Pinpoint the cell where the given text exists, returning its [X, Y] midpoint coordinate. 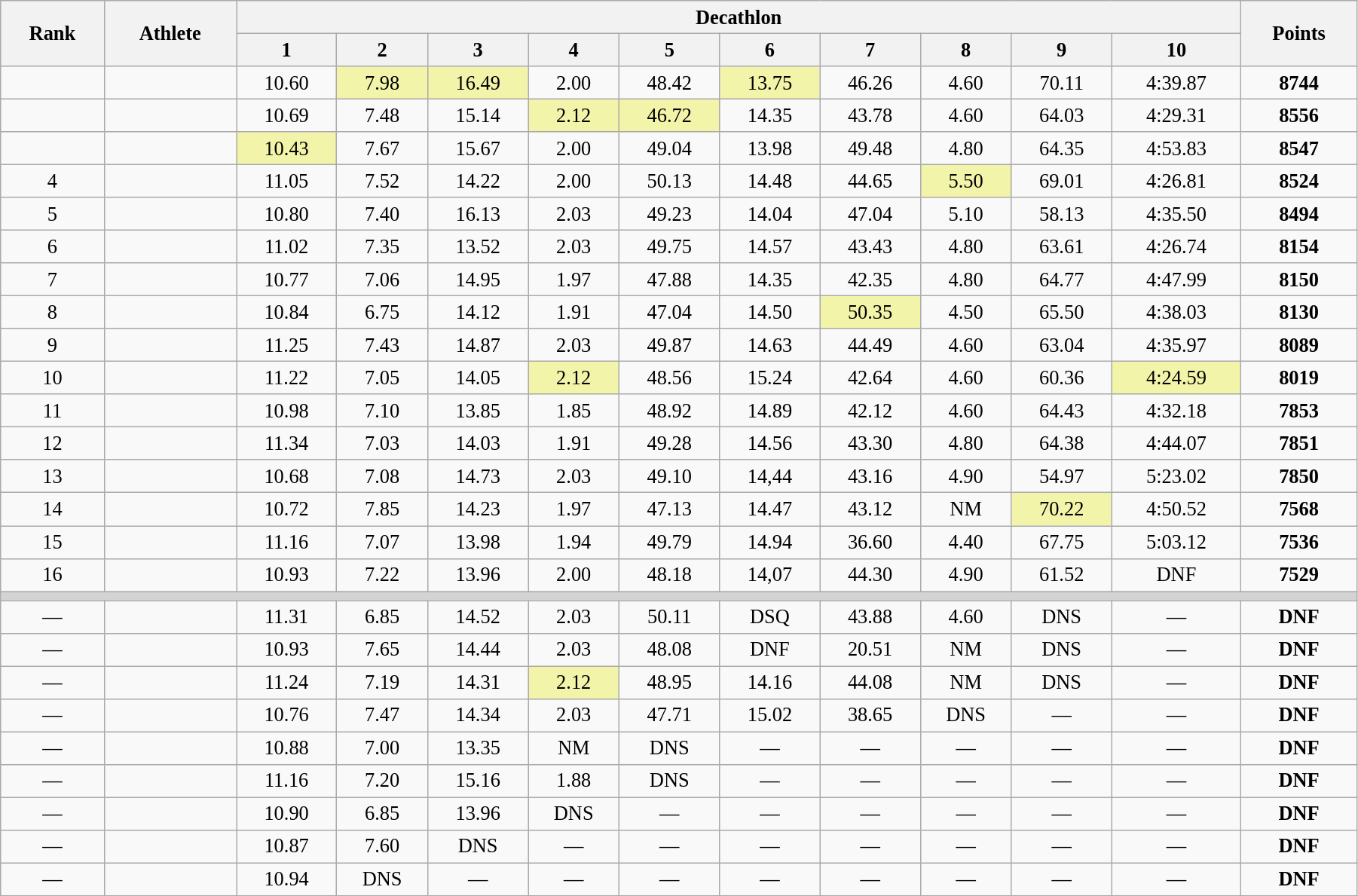
1.85 [574, 411]
7.05 [383, 378]
4:35.97 [1176, 345]
7.48 [383, 115]
69.01 [1061, 181]
42.64 [870, 378]
7850 [1299, 476]
5:03.12 [1176, 542]
42.12 [870, 411]
Decathlon [739, 17]
4:53.83 [1176, 148]
11.02 [286, 246]
8150 [1299, 280]
10.88 [286, 748]
7.06 [383, 280]
10.76 [286, 715]
8089 [1299, 345]
7.40 [383, 214]
1.94 [574, 542]
60.36 [1061, 378]
47.13 [669, 509]
16.13 [478, 214]
10.72 [286, 509]
11.31 [286, 616]
49.48 [870, 148]
3 [478, 50]
50.35 [870, 312]
70.22 [1061, 509]
14.22 [478, 181]
8019 [1299, 378]
4:39.87 [1176, 82]
14.94 [770, 542]
4:47.99 [1176, 280]
10.68 [286, 476]
14.31 [478, 682]
11.34 [286, 443]
11.25 [286, 345]
DSQ [770, 616]
14.04 [770, 214]
43.43 [870, 246]
14.89 [770, 411]
14.95 [478, 280]
7.10 [383, 411]
4.50 [966, 312]
42.35 [870, 280]
15.14 [478, 115]
8130 [1299, 312]
13.52 [478, 246]
14 [53, 509]
7529 [1299, 575]
7.35 [383, 246]
64.77 [1061, 280]
4:26.74 [1176, 246]
7.07 [383, 542]
7.60 [383, 846]
15.02 [770, 715]
8744 [1299, 82]
12 [53, 443]
36.60 [870, 542]
10.43 [286, 148]
63.61 [1061, 246]
16.49 [478, 82]
4:35.50 [1176, 214]
7.03 [383, 443]
7536 [1299, 542]
14.56 [770, 443]
14.73 [478, 476]
43.16 [870, 476]
8524 [1299, 181]
4:26.81 [1176, 181]
8494 [1299, 214]
4:29.31 [1176, 115]
14.05 [478, 378]
43.88 [870, 616]
46.26 [870, 82]
14.50 [770, 312]
49.87 [669, 345]
49.79 [669, 542]
5.10 [966, 214]
43.78 [870, 115]
49.75 [669, 246]
63.04 [1061, 345]
10.98 [286, 411]
50.11 [669, 616]
1 [286, 50]
48.56 [669, 378]
49.23 [669, 214]
14.47 [770, 509]
14.87 [478, 345]
Points [1299, 33]
44.08 [870, 682]
48.95 [669, 682]
64.03 [1061, 115]
7851 [1299, 443]
7568 [1299, 509]
4:32.18 [1176, 411]
47.88 [669, 280]
61.52 [1061, 575]
7.43 [383, 345]
43.12 [870, 509]
7.47 [383, 715]
64.38 [1061, 443]
14.57 [770, 246]
46.72 [669, 115]
1.88 [574, 781]
67.75 [1061, 542]
7.20 [383, 781]
15.67 [478, 148]
48.08 [669, 650]
7.22 [383, 575]
54.97 [1061, 476]
4:38.03 [1176, 312]
47.71 [669, 715]
8154 [1299, 246]
14.44 [478, 650]
7.52 [383, 181]
14,44 [770, 476]
14.63 [770, 345]
10.94 [286, 879]
65.50 [1061, 312]
48.18 [669, 575]
14.48 [770, 181]
14.34 [478, 715]
8547 [1299, 148]
58.13 [1061, 214]
8556 [1299, 115]
7.67 [383, 148]
15 [53, 542]
44.65 [870, 181]
7.65 [383, 650]
48.42 [669, 82]
10.69 [286, 115]
11.22 [286, 378]
15.24 [770, 378]
10.84 [286, 312]
70.11 [1061, 82]
7.00 [383, 748]
5.50 [966, 181]
49.04 [669, 148]
43.30 [870, 443]
11 [53, 411]
6.75 [383, 312]
7853 [1299, 411]
11.05 [286, 181]
14.16 [770, 682]
14.23 [478, 509]
38.65 [870, 715]
15.16 [478, 781]
44.30 [870, 575]
64.35 [1061, 148]
2 [383, 50]
10.80 [286, 214]
7.08 [383, 476]
20.51 [870, 650]
4:50.52 [1176, 509]
10.90 [286, 814]
64.43 [1061, 411]
10.77 [286, 280]
5:23.02 [1176, 476]
13.85 [478, 411]
49.10 [669, 476]
49.28 [669, 443]
7.98 [383, 82]
4:44.07 [1176, 443]
7.19 [383, 682]
14.12 [478, 312]
50.13 [669, 181]
44.49 [870, 345]
10.60 [286, 82]
14.52 [478, 616]
14,07 [770, 575]
14.03 [478, 443]
7.85 [383, 509]
13 [53, 476]
13.75 [770, 82]
48.92 [669, 411]
Rank [53, 33]
16 [53, 575]
11.24 [286, 682]
10.87 [286, 846]
Athlete [170, 33]
4.40 [966, 542]
4:24.59 [1176, 378]
13.35 [478, 748]
